Output the (X, Y) coordinate of the center of the cell containing the given text.  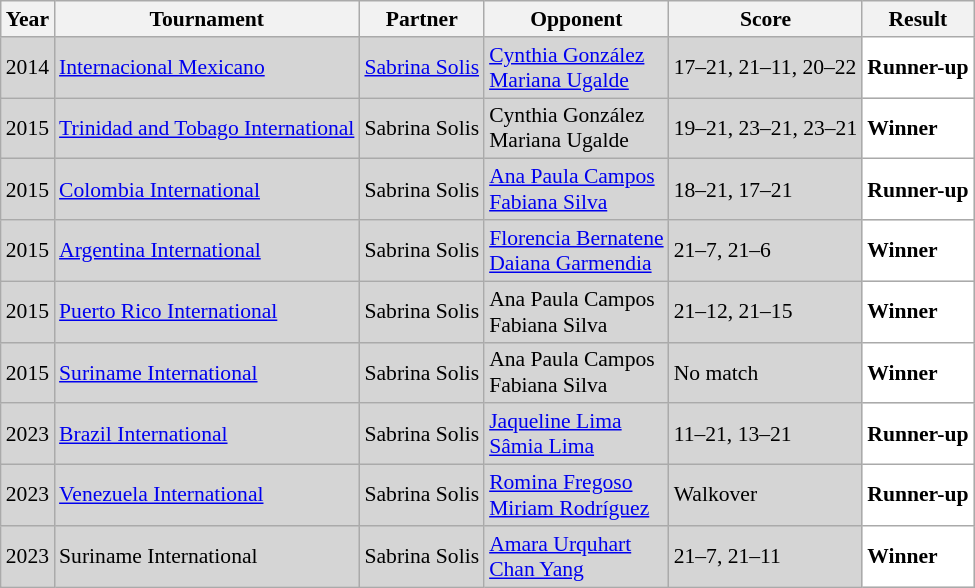
Tournament (206, 19)
No match (766, 372)
Puerto Rico International (206, 312)
11–21, 13–21 (766, 434)
Trinidad and Tobago International (206, 128)
Walkover (766, 496)
Jaqueline Lima Sâmia Lima (576, 434)
Amara Urquhart Chan Yang (576, 556)
Partner (422, 19)
Result (918, 19)
19–21, 23–21, 23–21 (766, 128)
Venezuela International (206, 496)
Romina Fregoso Miriam Rodríguez (576, 496)
Argentina International (206, 250)
21–7, 21–11 (766, 556)
Internacional Mexicano (206, 68)
Score (766, 19)
21–12, 21–15 (766, 312)
Brazil International (206, 434)
Opponent (576, 19)
Year (28, 19)
17–21, 21–11, 20–22 (766, 68)
18–21, 17–21 (766, 190)
21–7, 21–6 (766, 250)
Florencia Bernatene Daiana Garmendia (576, 250)
Colombia International (206, 190)
2014 (28, 68)
